Scan for the cell matching the given text and deliver its (X, Y) coordinate at center. 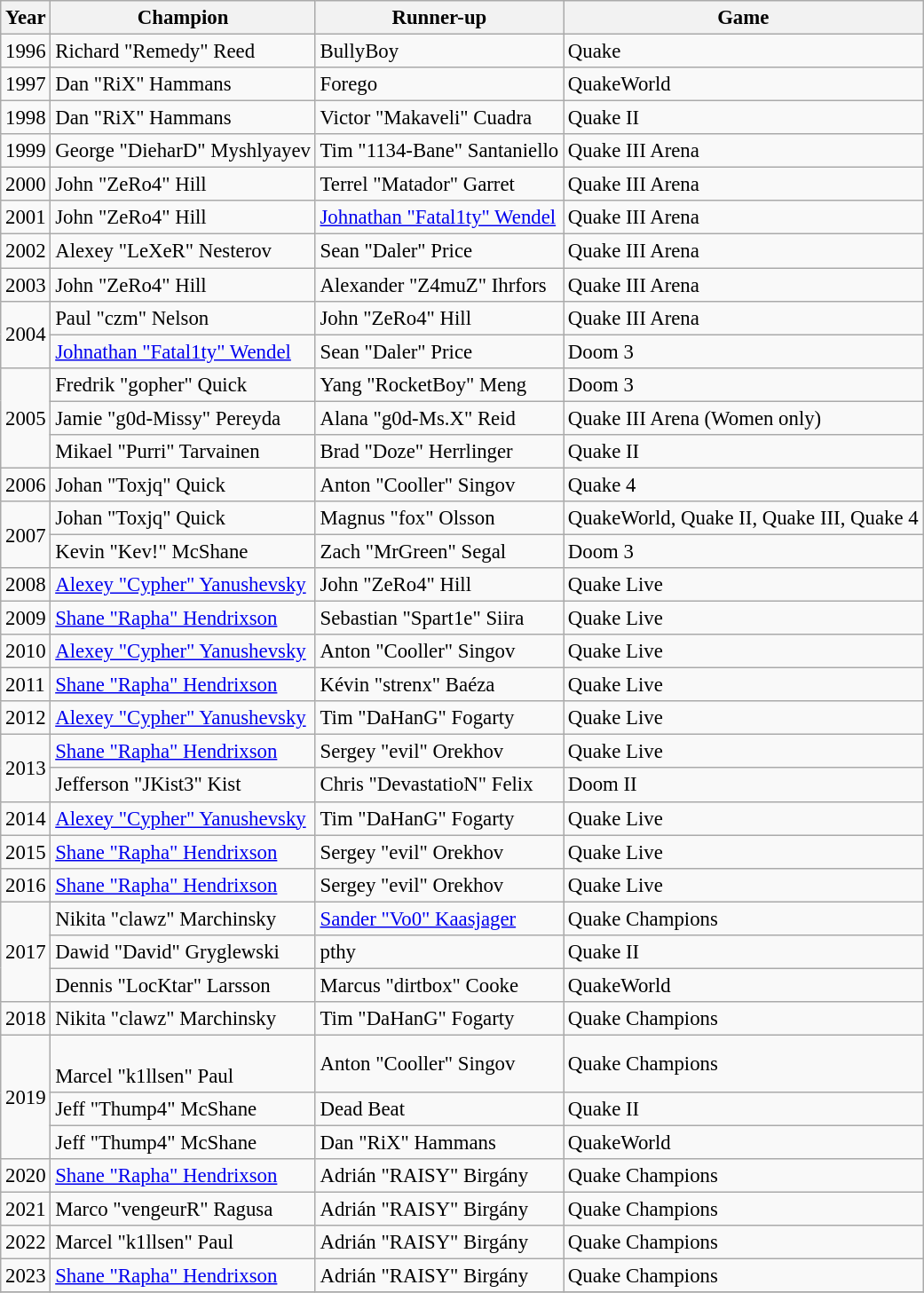
1997 (26, 84)
1998 (26, 118)
Magnus "fox" Olsson (438, 518)
Quake 4 (744, 485)
Dawid "David" Gryglewski (183, 952)
Alana "g0d-Ms.X" Reid (438, 418)
Kevin "Kev!" McShane (183, 551)
Yang "RocketBoy" Meng (438, 384)
2015 (26, 852)
2019 (26, 1097)
Quake III Arena (Women only) (744, 418)
Champion (183, 18)
George "DieharD" Myshlyayev (183, 151)
QuakeWorld, Quake II, Quake III, Quake 4 (744, 518)
Alexey "LeXeR" Nesterov (183, 251)
Game (744, 18)
2001 (26, 217)
Chris "DevastatioN" Felix (438, 785)
Jefferson "JKist3" Kist (183, 785)
1996 (26, 51)
2017 (26, 951)
2020 (26, 1176)
2013 (26, 769)
Terrel "Matador" Garret (438, 185)
Year (26, 18)
2000 (26, 185)
Mikael "Purri" Tarvainen (183, 452)
2021 (26, 1210)
2016 (26, 885)
2003 (26, 285)
2012 (26, 718)
Kévin "strenx" Baéza (438, 685)
2011 (26, 685)
Fredrik "gopher" Quick (183, 384)
2022 (26, 1242)
Richard "Remedy" Reed (183, 51)
2023 (26, 1276)
2004 (26, 334)
Tim "1134-Bane" Santaniello (438, 151)
2005 (26, 417)
2008 (26, 585)
Marco "vengeurR" Ragusa (183, 1210)
Forego (438, 84)
2007 (26, 534)
2018 (26, 1019)
BullyBoy (438, 51)
Quake (744, 51)
Zach "MrGreen" Segal (438, 551)
Sander "Vo0" Kaasjager (438, 919)
2006 (26, 485)
Runner-up (438, 18)
Doom II (744, 785)
Marcus "dirtbox" Cooke (438, 985)
2002 (26, 251)
pthy (438, 952)
Paul "czm" Nelson (183, 318)
Alexander "Z4muZ" Ihrfors (438, 285)
Brad "Doze" Herrlinger (438, 452)
1999 (26, 151)
Sebastian "Spart1e" Siira (438, 619)
Victor "Makaveli" Cuadra (438, 118)
Jamie "g0d-Missy" Pereyda (183, 418)
2010 (26, 651)
Dead Beat (438, 1109)
2014 (26, 818)
Dennis "LocKtar" Larsson (183, 985)
2009 (26, 619)
